Search for the cell housing the specified text and yield its [x, y] center coordinate. 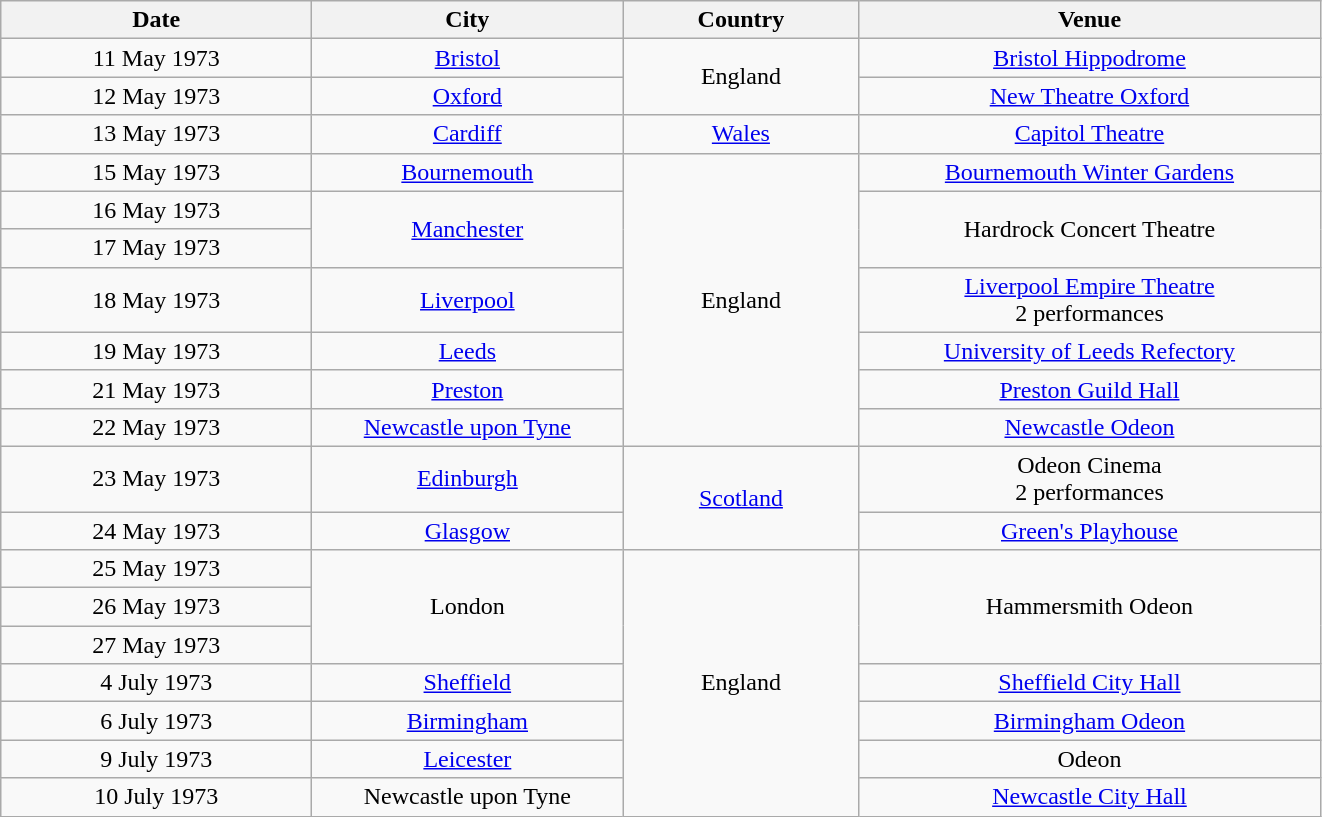
18 May 1973 [156, 300]
Wales [741, 134]
27 May 1973 [156, 645]
Bournemouth Winter Gardens [1090, 172]
Scotland [741, 498]
Manchester [468, 229]
Liverpool [468, 300]
Bristol [468, 58]
25 May 1973 [156, 569]
Edinburgh [468, 478]
City [468, 20]
London [468, 607]
Hammersmith Odeon [1090, 607]
15 May 1973 [156, 172]
24 May 1973 [156, 531]
10 July 1973 [156, 797]
Venue [1090, 20]
Sheffield [468, 683]
New Theatre Oxford [1090, 96]
26 May 1973 [156, 607]
17 May 1973 [156, 248]
Green's Playhouse [1090, 531]
Newcastle Odeon [1090, 427]
12 May 1973 [156, 96]
Hardrock Concert Theatre [1090, 229]
13 May 1973 [156, 134]
21 May 1973 [156, 389]
Glasgow [468, 531]
22 May 1973 [156, 427]
Odeon [1090, 759]
4 July 1973 [156, 683]
19 May 1973 [156, 351]
Cardiff [468, 134]
Preston [468, 389]
Newcastle City Hall [1090, 797]
Country [741, 20]
Sheffield City Hall [1090, 683]
11 May 1973 [156, 58]
6 July 1973 [156, 721]
Leicester [468, 759]
Bournemouth [468, 172]
Birmingham [468, 721]
Leeds [468, 351]
University of Leeds Refectory [1090, 351]
Liverpool Empire Theatre2 performances [1090, 300]
Preston Guild Hall [1090, 389]
Date [156, 20]
Oxford [468, 96]
Odeon Cinema2 performances [1090, 478]
Capitol Theatre [1090, 134]
23 May 1973 [156, 478]
Birmingham Odeon [1090, 721]
Bristol Hippodrome [1090, 58]
9 July 1973 [156, 759]
16 May 1973 [156, 210]
